Capture the cell that displays the provided text and extract its (x, y) central coordinate. 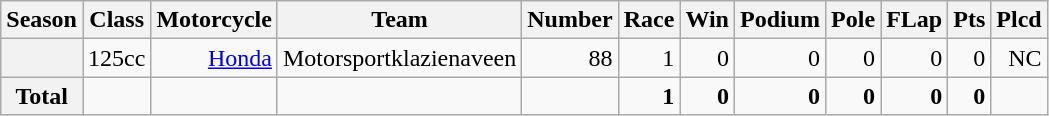
Win (708, 20)
Team (399, 20)
Season (42, 20)
Race (649, 20)
Pts (970, 20)
125cc (116, 58)
88 (570, 58)
Plcd (1019, 20)
FLap (914, 20)
Pole (854, 20)
Motorsportklazienaveen (399, 58)
NC (1019, 58)
Class (116, 20)
Number (570, 20)
Podium (780, 20)
Motorcycle (214, 20)
Honda (214, 58)
Total (42, 96)
